Identify which cell holds the provided text, then report its [x, y] central coordinate. 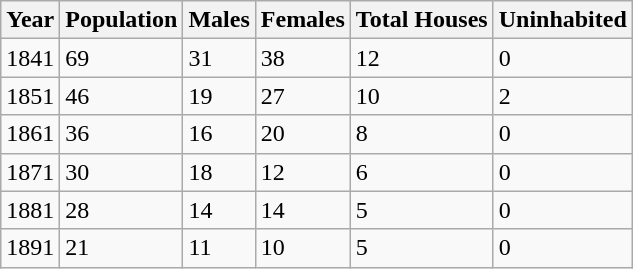
6 [422, 172]
Total Houses [422, 20]
2 [562, 96]
30 [122, 172]
18 [219, 172]
36 [122, 134]
21 [122, 248]
27 [302, 96]
69 [122, 58]
11 [219, 248]
31 [219, 58]
46 [122, 96]
1871 [30, 172]
1861 [30, 134]
28 [122, 210]
8 [422, 134]
16 [219, 134]
Females [302, 20]
Population [122, 20]
Males [219, 20]
1841 [30, 58]
20 [302, 134]
19 [219, 96]
Uninhabited [562, 20]
38 [302, 58]
1851 [30, 96]
Year [30, 20]
1891 [30, 248]
1881 [30, 210]
